Return [x, y] of the center of cell containing provided text 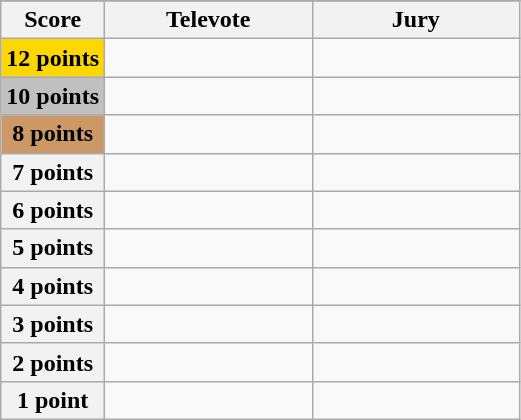
Jury [416, 20]
5 points [53, 248]
3 points [53, 324]
2 points [53, 362]
10 points [53, 96]
12 points [53, 58]
4 points [53, 286]
6 points [53, 210]
Televote [209, 20]
1 point [53, 400]
7 points [53, 172]
Score [53, 20]
8 points [53, 134]
